From the cell containing the given text, extract its center point as [x, y] coordinate. 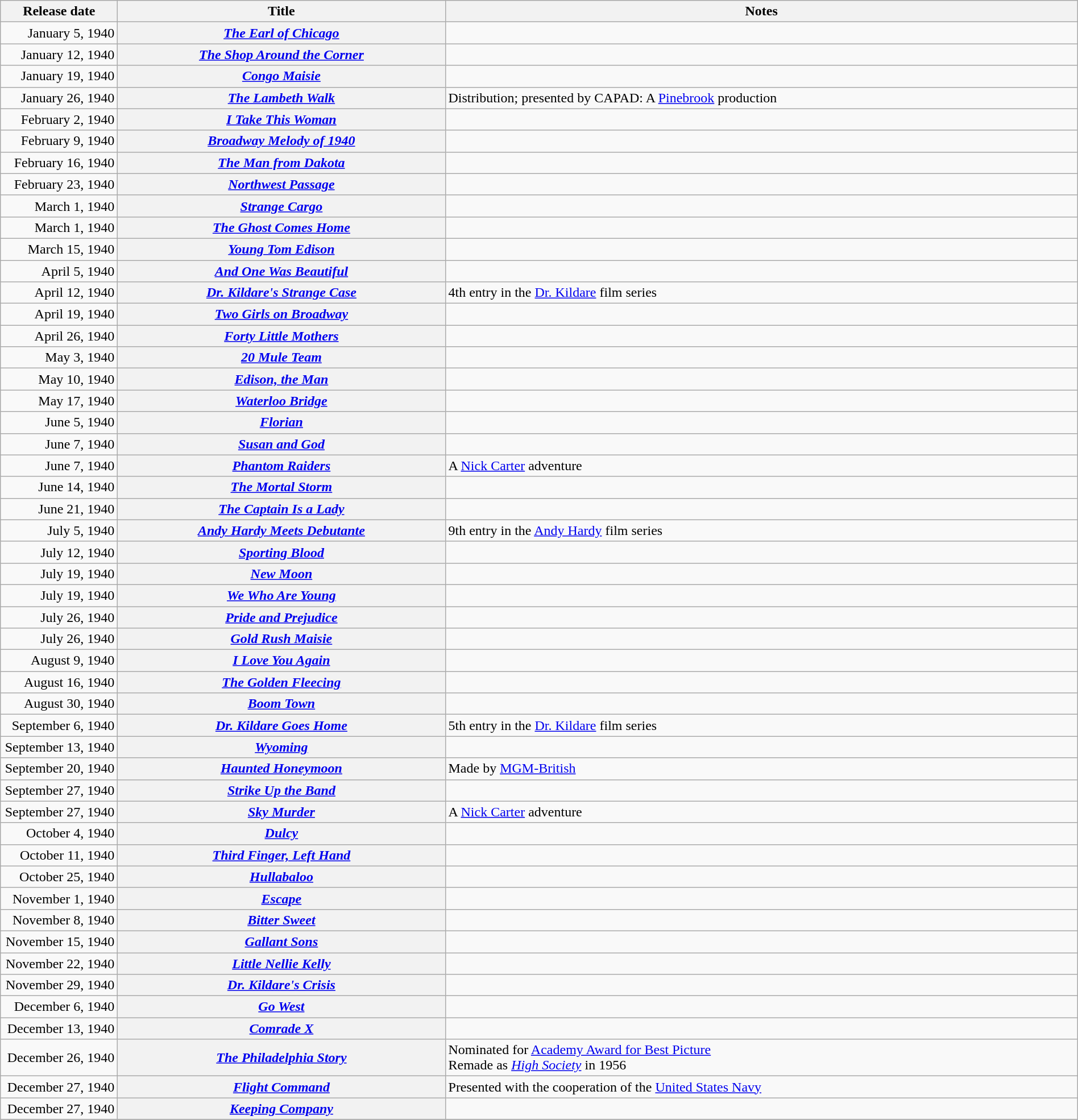
Broadway Melody of 1940 [281, 141]
February 9, 1940 [59, 141]
Distribution; presented by CAPAD: A Pinebrook production [761, 98]
Presented with the cooperation of the United States Navy [761, 1087]
Dulcy [281, 833]
Flight Command [281, 1087]
October 25, 1940 [59, 877]
January 12, 1940 [59, 55]
November 8, 1940 [59, 920]
Edison, the Man [281, 379]
Comrade X [281, 1028]
Waterloo Bridge [281, 401]
February 16, 1940 [59, 163]
May 17, 1940 [59, 401]
Escape [281, 898]
I Take This Woman [281, 119]
I Love You Again [281, 661]
May 10, 1940 [59, 379]
The Shop Around the Corner [281, 55]
March 15, 1940 [59, 249]
October 11, 1940 [59, 855]
Young Tom Edison [281, 249]
Bitter Sweet [281, 920]
November 22, 1940 [59, 964]
20 Mule Team [281, 358]
September 20, 1940 [59, 769]
April 12, 1940 [59, 293]
Hullabaloo [281, 877]
And One Was Beautiful [281, 271]
December 6, 1940 [59, 1007]
The Earl of Chicago [281, 33]
August 30, 1940 [59, 704]
November 1, 1940 [59, 898]
Boom Town [281, 704]
July 5, 1940 [59, 530]
The Mortal Storm [281, 487]
The Man from Dakota [281, 163]
April 19, 1940 [59, 314]
Go West [281, 1007]
Made by MGM-British [761, 769]
Strike Up the Band [281, 790]
Two Girls on Broadway [281, 314]
The Lambeth Walk [281, 98]
August 9, 1940 [59, 661]
Forty Little Mothers [281, 336]
July 12, 1940 [59, 552]
February 23, 1940 [59, 184]
Haunted Honeymoon [281, 769]
September 6, 1940 [59, 725]
November 29, 1940 [59, 985]
Congo Maisie [281, 76]
Gold Rush Maisie [281, 639]
Release date [59, 11]
October 4, 1940 [59, 833]
June 21, 1940 [59, 509]
Notes [761, 11]
Pride and Prejudice [281, 617]
Northwest Passage [281, 184]
January 26, 1940 [59, 98]
Florian [281, 422]
Dr. Kildare's Strange Case [281, 293]
September 13, 1940 [59, 747]
November 15, 1940 [59, 941]
June 5, 1940 [59, 422]
Little Nellie Kelly [281, 964]
The Golden Fleecing [281, 682]
May 3, 1940 [59, 358]
The Ghost Comes Home [281, 227]
February 2, 1940 [59, 119]
December 13, 1940 [59, 1028]
Sky Murder [281, 812]
Keeping Company [281, 1109]
April 26, 1940 [59, 336]
Phantom Raiders [281, 466]
April 5, 1940 [59, 271]
Title [281, 11]
The Philadelphia Story [281, 1057]
January 19, 1940 [59, 76]
Gallant Sons [281, 941]
Susan and God [281, 444]
June 14, 1940 [59, 487]
Dr. Kildare Goes Home [281, 725]
Nominated for Academy Award for Best PictureRemade as High Society in 1956 [761, 1057]
Wyoming [281, 747]
We Who Are Young [281, 595]
Strange Cargo [281, 206]
5th entry in the Dr. Kildare film series [761, 725]
Third Finger, Left Hand [281, 855]
Dr. Kildare's Crisis [281, 985]
December 26, 1940 [59, 1057]
4th entry in the Dr. Kildare film series [761, 293]
The Captain Is a Lady [281, 509]
New Moon [281, 574]
January 5, 1940 [59, 33]
9th entry in the Andy Hardy film series [761, 530]
Andy Hardy Meets Debutante [281, 530]
August 16, 1940 [59, 682]
Sporting Blood [281, 552]
